Return [X, Y] of the center of cell containing provided text 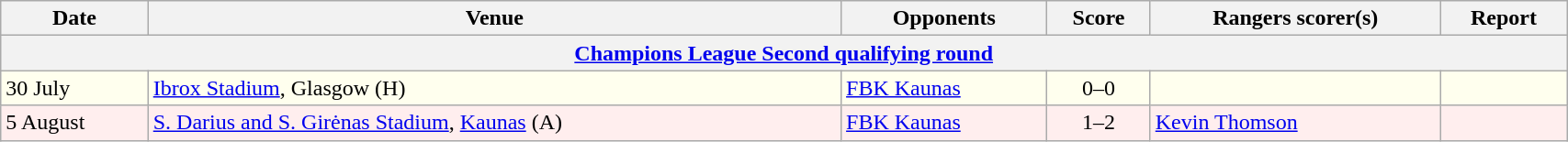
Date [74, 18]
Kevin Thomson [1295, 123]
Report [1503, 18]
Ibrox Stadium, Glasgow (H) [494, 88]
Opponents [944, 18]
Venue [494, 18]
0–0 [1099, 88]
Champions League Second qualifying round [784, 53]
1–2 [1099, 123]
S. Darius and S. Girėnas Stadium, Kaunas (A) [494, 123]
30 July [74, 88]
Score [1099, 18]
5 August [74, 123]
Rangers scorer(s) [1295, 18]
